Determine the (X, Y) coordinate at the center of the cell enclosing the given text.  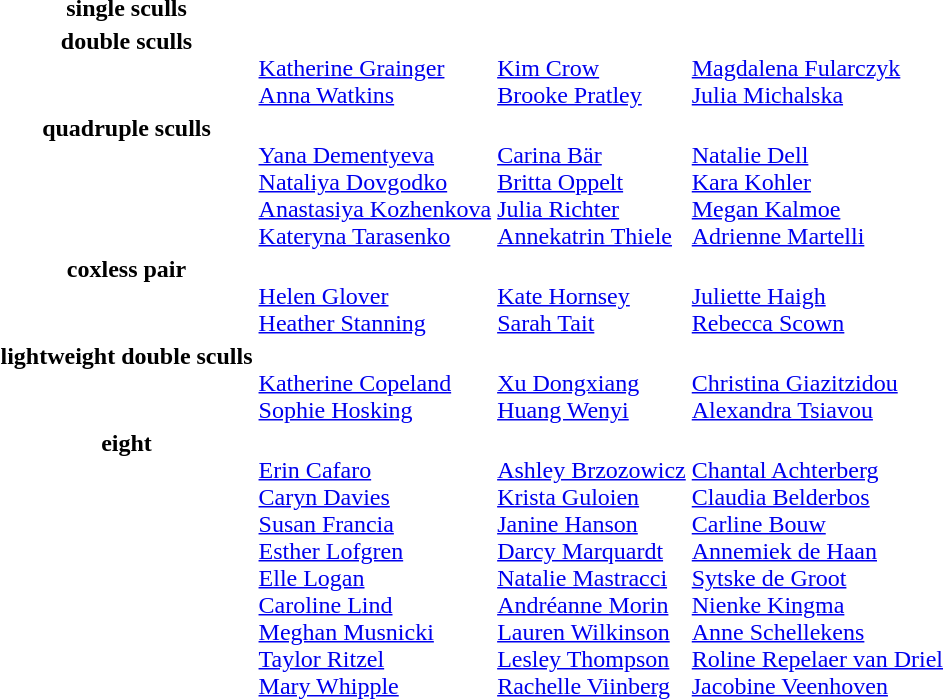
Carina BärBritta OppeltJulia RichterAnnekatrin Thiele (592, 182)
Helen GloverHeather Stanning (375, 296)
Katherine GraingerAnna Watkins (375, 68)
Katherine CopelandSophie Hosking (375, 383)
Kim CrowBrooke Pratley (592, 68)
Kate HornseySarah Tait (592, 296)
Xu DongxiangHuang Wenyi (592, 383)
Yana DementyevaNataliya DovgodkoAnastasiya KozhenkovaKateryna Tarasenko (375, 182)
